Return the (x, y) coordinate for the center point of the cell that contains the specified text.  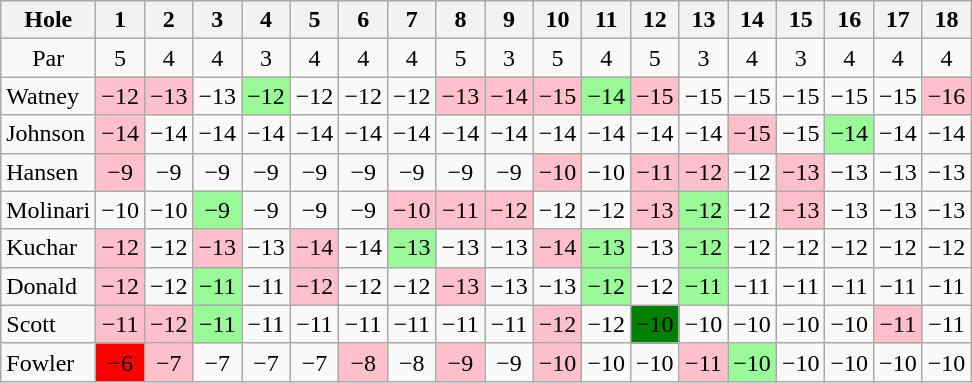
Watney (48, 96)
Hole (48, 20)
Fowler (48, 362)
7 (412, 20)
−16 (946, 96)
16 (850, 20)
10 (558, 20)
12 (656, 20)
9 (510, 20)
18 (946, 20)
2 (168, 20)
11 (606, 20)
8 (460, 20)
Donald (48, 286)
Par (48, 58)
−6 (120, 362)
13 (704, 20)
15 (800, 20)
Scott (48, 324)
Kuchar (48, 248)
6 (364, 20)
Hansen (48, 172)
14 (752, 20)
Johnson (48, 134)
17 (898, 20)
1 (120, 20)
Molinari (48, 210)
